Capture the cell that displays the provided text and extract its [X, Y] central coordinate. 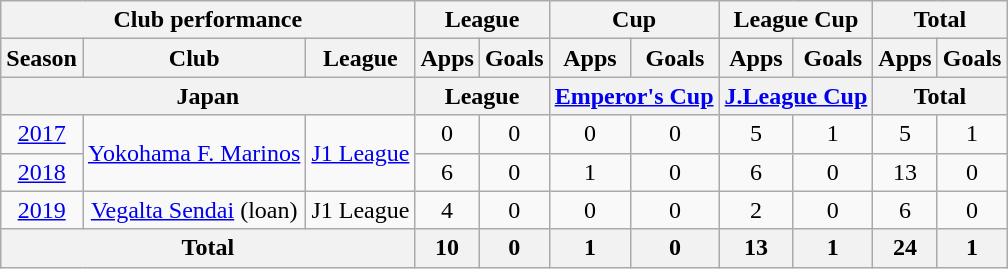
Club [194, 58]
League Cup [796, 20]
Japan [208, 96]
Season [42, 58]
10 [447, 248]
24 [905, 248]
Yokohama F. Marinos [194, 153]
Club performance [208, 20]
4 [447, 210]
2 [756, 210]
Vegalta Sendai (loan) [194, 210]
Emperor's Cup [634, 96]
2019 [42, 210]
J.League Cup [796, 96]
Cup [634, 20]
2017 [42, 134]
2018 [42, 172]
